Pinpoint the cell where the given text exists, returning its (x, y) midpoint coordinate. 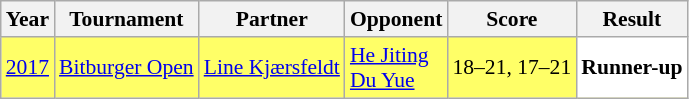
Bitburger Open (126, 68)
Partner (272, 19)
18–21, 17–21 (512, 68)
2017 (28, 68)
Opponent (396, 19)
Line Kjærsfeldt (272, 68)
Year (28, 19)
Tournament (126, 19)
Result (632, 19)
He Jiting Du Yue (396, 68)
Runner-up (632, 68)
Score (512, 19)
